From the cell containing the given text, extract its center point as [x, y] coordinate. 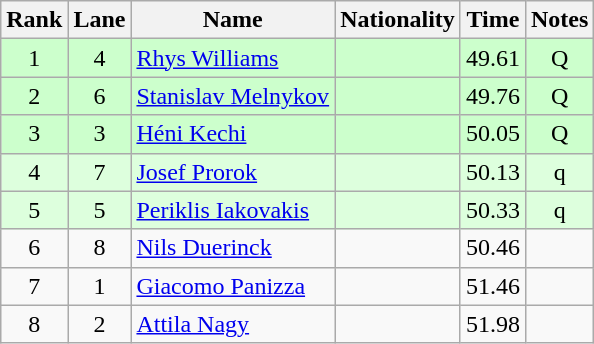
Periklis Iakovakis [233, 210]
50.46 [492, 248]
51.46 [492, 286]
Héni Kechi [233, 134]
50.05 [492, 134]
Nationality [398, 20]
Nils Duerinck [233, 248]
Time [492, 20]
50.13 [492, 172]
Lane [100, 20]
Stanislav Melnykov [233, 96]
Notes [559, 20]
51.98 [492, 324]
Name [233, 20]
49.61 [492, 58]
50.33 [492, 210]
Giacomo Panizza [233, 286]
Attila Nagy [233, 324]
49.76 [492, 96]
Josef Prorok [233, 172]
Rhys Williams [233, 58]
Rank [34, 20]
